Return the (x, y) coordinate for the center point of the cell that contains the specified text.  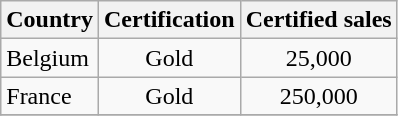
France (50, 96)
25,000 (318, 58)
Belgium (50, 58)
Country (50, 20)
Certified sales (318, 20)
Certification (169, 20)
250,000 (318, 96)
